Provide the [x, y] coordinate of the cell's center where the given text is located.  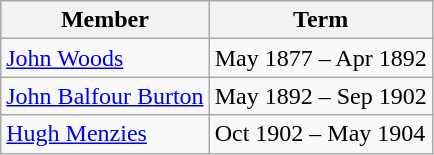
Oct 1902 – May 1904 [320, 134]
Term [320, 20]
May 1877 – Apr 1892 [320, 58]
Hugh Menzies [105, 134]
May 1892 – Sep 1902 [320, 96]
John Balfour Burton [105, 96]
Member [105, 20]
John Woods [105, 58]
